Return the [x, y] coordinate for the center point of the cell that contains the specified text.  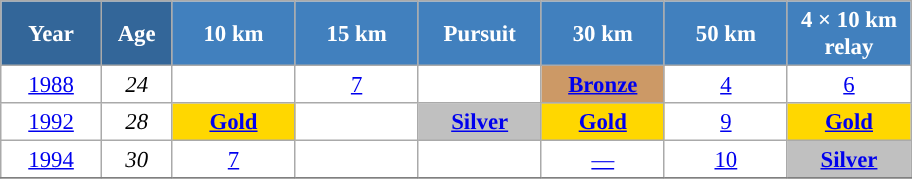
Year [52, 34]
1994 [52, 160]
Bronze [602, 85]
— [602, 160]
10 km [234, 34]
Age [136, 34]
28 [136, 122]
6 [848, 85]
4 [726, 85]
1988 [52, 85]
4 × 10 km relay [848, 34]
10 [726, 160]
Pursuit [480, 34]
30 km [602, 34]
1992 [52, 122]
15 km [356, 34]
30 [136, 160]
24 [136, 85]
50 km [726, 34]
9 [726, 122]
